Find where the given text appears and provide that cell's center as (x, y) coordinate. 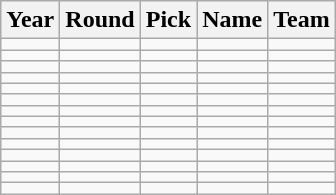
Team (302, 20)
Round (100, 20)
Year (30, 20)
Pick (168, 20)
Name (232, 20)
